Extract the (x, y) coordinate from the center of the cell holding the provided text.  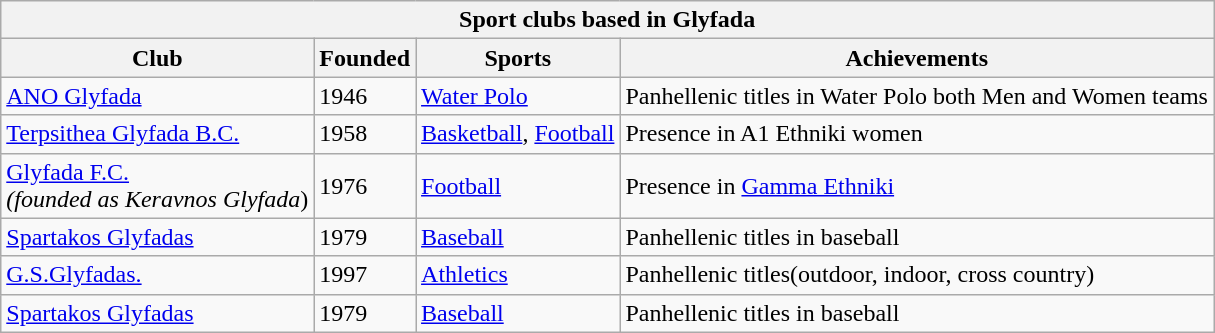
Panhellenic titles in Water Polo both Men and Women teams (917, 96)
1946 (365, 96)
Presence in A1 Ethniki women (917, 134)
Athletics (518, 275)
Water Polo (518, 96)
Terpsithea Glyfada B.C. (158, 134)
Football (518, 186)
ANO Glyfada (158, 96)
Sport clubs based in Glyfada (608, 20)
1997 (365, 275)
Glyfada F.C.(founded as Keravnos Glyfada) (158, 186)
Sports (518, 58)
Achievements (917, 58)
Club (158, 58)
Panhellenic titles(outdoor, indoor, cross country) (917, 275)
Founded (365, 58)
1976 (365, 186)
G.S.Glyfadas. (158, 275)
Basketball, Football (518, 134)
Presence in Gamma Ethniki (917, 186)
1958 (365, 134)
